Scan for the cell matching the given text and deliver its [x, y] coordinate at center. 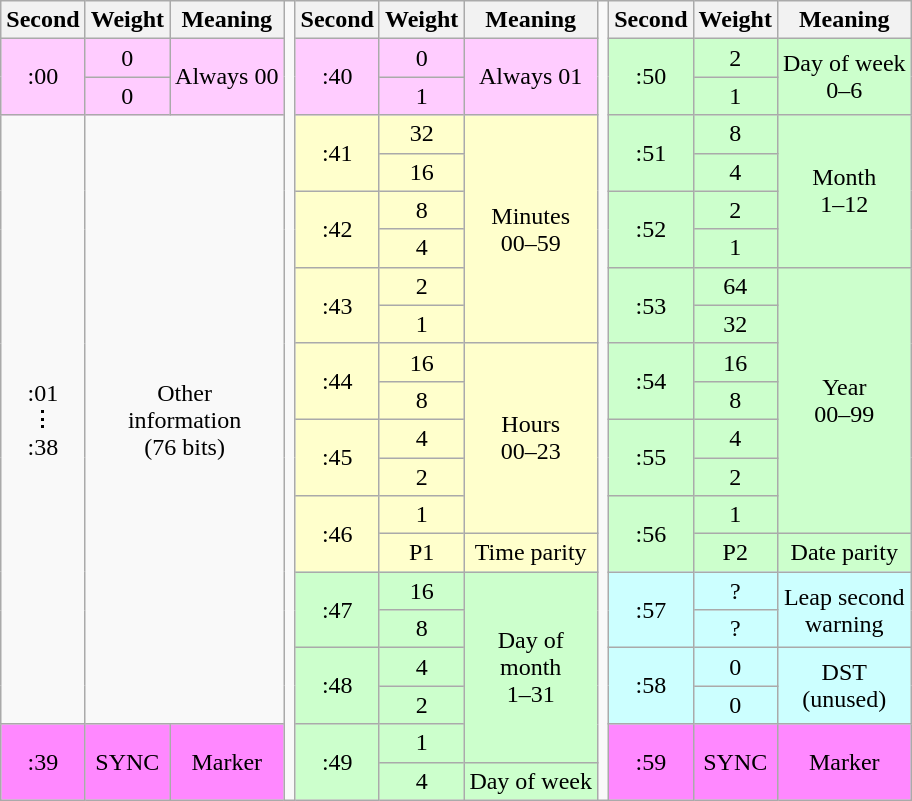
:43 [337, 305]
:47 [337, 610]
P2 [735, 553]
:50 [651, 77]
Leap secondwarning [844, 610]
Date parity [844, 553]
:57 [651, 610]
:41 [337, 153]
Time parity [531, 553]
:00 [43, 77]
:39 [43, 762]
:44 [337, 381]
Otherinformation(76 bits) [184, 420]
:40 [337, 77]
Always 01 [531, 77]
:59 [651, 762]
:51 [651, 153]
Day of week0–6 [844, 77]
P1 [421, 553]
:46 [337, 534]
:45 [337, 457]
64 [735, 286]
:56 [651, 534]
:53 [651, 305]
:01︙:38 [43, 420]
Always 00 [227, 77]
:55 [651, 457]
Year00–99 [844, 400]
:52 [651, 229]
:54 [651, 381]
Day ofmonth1–31 [531, 667]
:49 [337, 762]
:42 [337, 229]
Hours00–23 [531, 438]
Minutes00–59 [531, 229]
:48 [337, 686]
DST(unused) [844, 686]
Day of week [531, 781]
Month1–12 [844, 191]
:58 [651, 686]
